From the cell containing the given text, extract its center point as [x, y] coordinate. 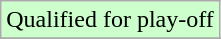
Qualified for play-off [110, 20]
